Scan for the cell matching the given text and deliver its [x, y] coordinate at center. 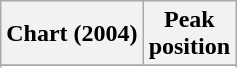
Chart (2004) [72, 34]
Peakposition [189, 34]
